Return the [x, y] coordinate for the center point of the cell that contains the specified text.  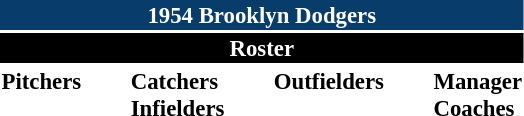
1954 Brooklyn Dodgers [262, 15]
Roster [262, 48]
